Find where the given text appears and provide that cell's center as (X, Y) coordinate. 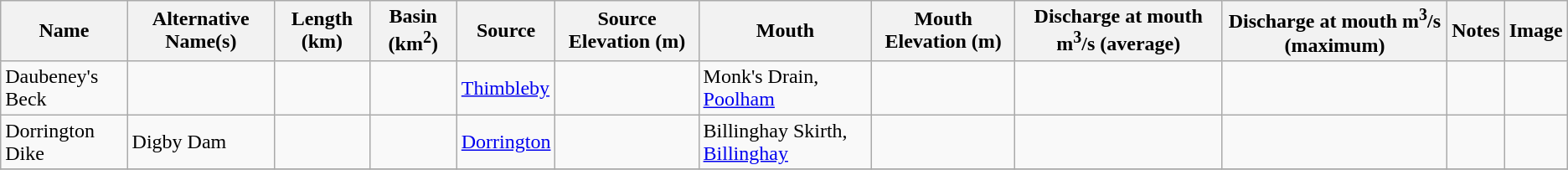
Digby Dam (201, 142)
Mouth (786, 31)
Mouth Elevation (m) (943, 31)
Daubeney's Beck (64, 87)
Dorrington (506, 142)
Monk's Drain, Poolham (786, 87)
Source (506, 31)
Source Elevation (m) (627, 31)
Length (km) (322, 31)
Billinghay Skirth, Billinghay (786, 142)
Thimbleby (506, 87)
Basin (km2) (413, 31)
Name (64, 31)
Alternative Name(s) (201, 31)
Discharge at mouth m3/s (average) (1118, 31)
Discharge at mouth m3/s (maximum) (1335, 31)
Dorrington Dike (64, 142)
Notes (1476, 31)
Image (1536, 31)
